Determine the (X, Y) coordinate at the center of the cell enclosing the given text.  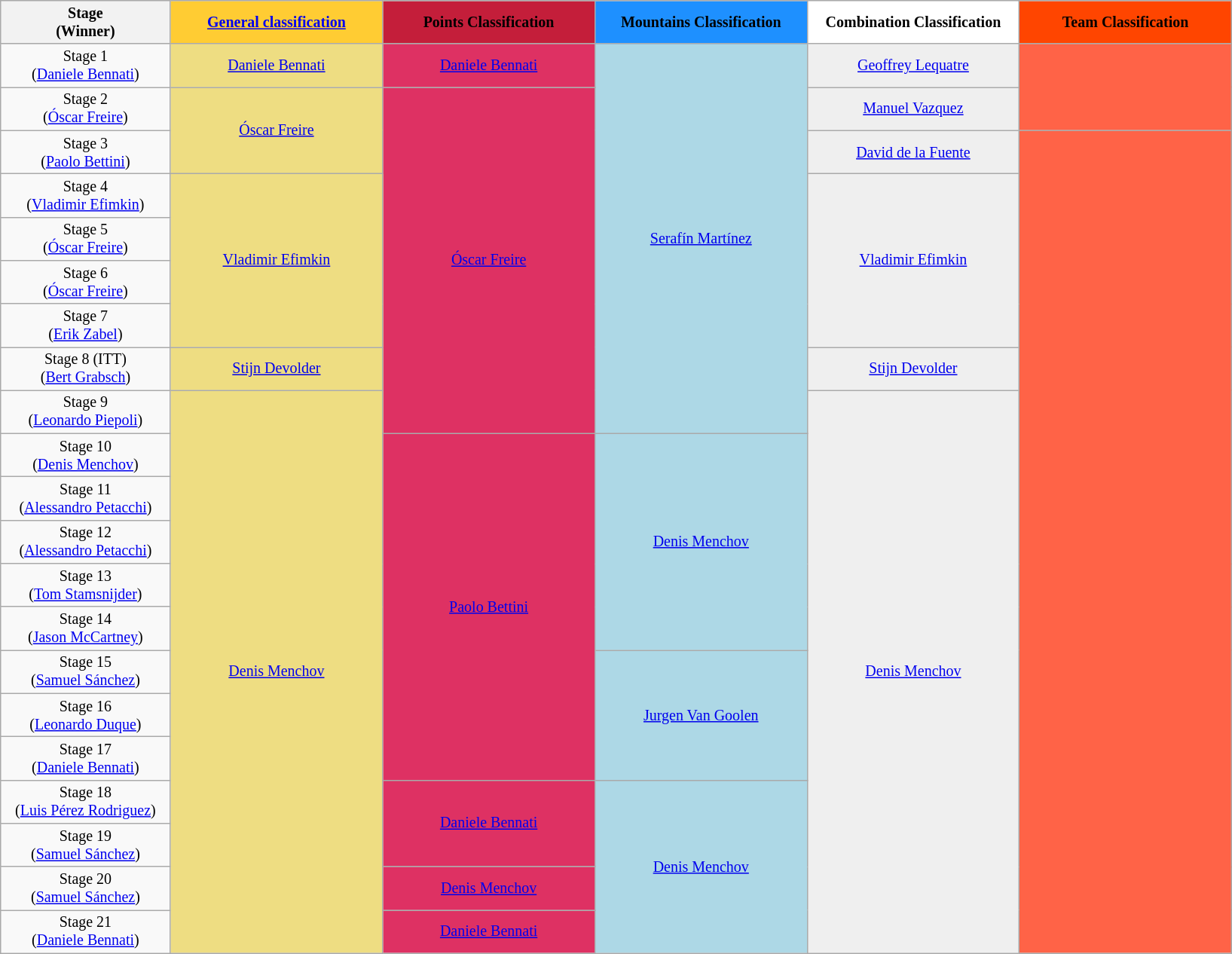
Stage 19(Samuel Sánchez) (86, 845)
Team Classification (1126, 23)
Combination Classification (913, 23)
Geoffrey Lequatre (913, 66)
General classification (277, 23)
Stage 21(Daniele Bennati) (86, 931)
Jurgen Van Goolen (701, 715)
Stage 3 (Paolo Bettini) (86, 152)
Stage 15(Samuel Sánchez) (86, 672)
Stage(Winner) (86, 23)
Stage 5 (Óscar Freire) (86, 238)
Stage 10(Denis Menchov) (86, 455)
Stage 9(Leonardo Piepoli) (86, 411)
Stage 1 (Daniele Bennati) (86, 66)
Stage 8 (ITT)(Bert Grabsch) (86, 369)
Stage 7 (Erik Zabel) (86, 326)
Manuel Vazquez (913, 109)
Stage 14(Jason McCartney) (86, 628)
Stage 4 (Vladimir Efimkin) (86, 196)
Serafín Martínez (701, 240)
Stage 2 (Óscar Freire) (86, 109)
Stage 17(Daniele Bennati) (86, 758)
David de la Fuente (913, 152)
Points Classification (489, 23)
Paolo Bettini (489, 607)
Stage 11(Alessandro Petacchi) (86, 499)
Stage 6 (Óscar Freire) (86, 282)
Stage 12(Alessandro Petacchi) (86, 543)
Mountains Classification (701, 23)
Stage 18(Luis Pérez Rodriguez) (86, 802)
Stage 16(Leonardo Duque) (86, 716)
Stage 20(Samuel Sánchez) (86, 888)
Stage 13(Tom Stamsnijder) (86, 585)
